Detect which cell encompasses the target text, then output its [X, Y] center coordinate. 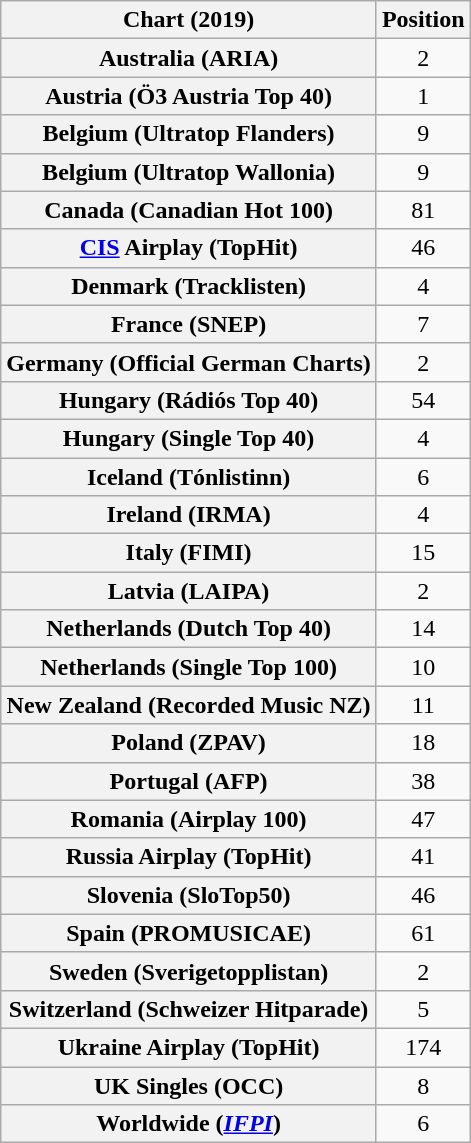
5 [423, 1009]
Netherlands (Single Top 100) [189, 667]
Belgium (Ultratop Wallonia) [189, 172]
New Zealand (Recorded Music NZ) [189, 705]
Iceland (Tónlistinn) [189, 477]
11 [423, 705]
Spain (PROMUSICAE) [189, 933]
Hungary (Rádiós Top 40) [189, 400]
10 [423, 667]
Worldwide (IFPI) [189, 1124]
61 [423, 933]
Chart (2019) [189, 20]
Poland (ZPAV) [189, 743]
1 [423, 96]
Austria (Ö3 Austria Top 40) [189, 96]
Canada (Canadian Hot 100) [189, 210]
8 [423, 1085]
Ukraine Airplay (TopHit) [189, 1047]
38 [423, 781]
Germany (Official German Charts) [189, 362]
Ireland (IRMA) [189, 515]
Romania (Airplay 100) [189, 819]
14 [423, 629]
Switzerland (Schweizer Hitparade) [189, 1009]
Russia Airplay (TopHit) [189, 857]
18 [423, 743]
Netherlands (Dutch Top 40) [189, 629]
Belgium (Ultratop Flanders) [189, 134]
81 [423, 210]
Portugal (AFP) [189, 781]
Slovenia (SloTop50) [189, 895]
Position [423, 20]
15 [423, 553]
CIS Airplay (TopHit) [189, 248]
Italy (FIMI) [189, 553]
47 [423, 819]
174 [423, 1047]
Latvia (LAIPA) [189, 591]
7 [423, 324]
Denmark (Tracklisten) [189, 286]
France (SNEP) [189, 324]
Australia (ARIA) [189, 58]
Sweden (Sverigetopplistan) [189, 971]
UK Singles (OCC) [189, 1085]
Hungary (Single Top 40) [189, 438]
54 [423, 400]
41 [423, 857]
